Provide the (X, Y) coordinate of the cell's center where the given text is located.  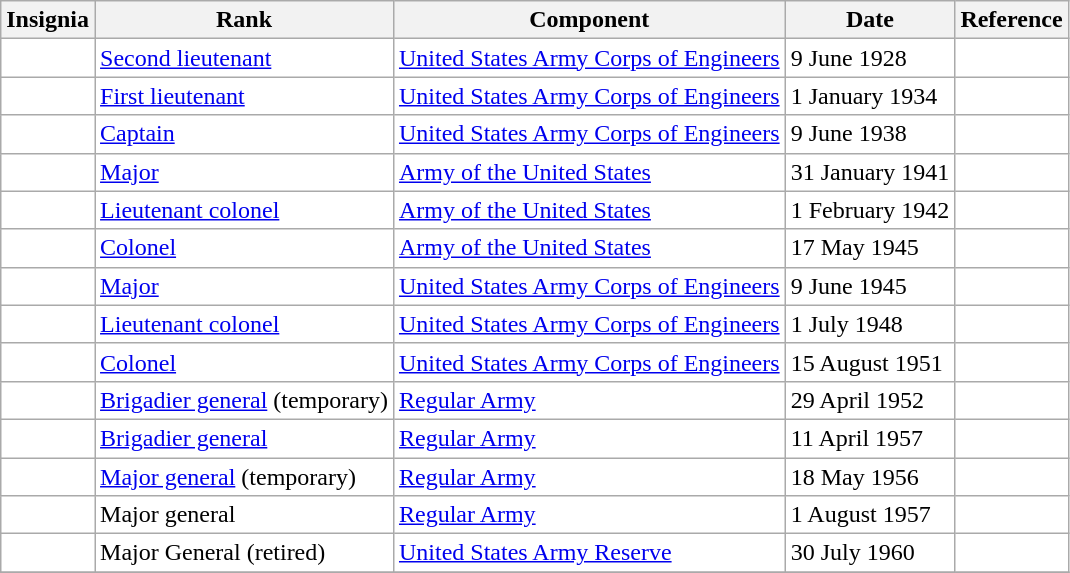
1 January 1934 (870, 96)
Major general (244, 515)
Reference (1012, 20)
Captain (244, 134)
9 June 1928 (870, 58)
1 August 1957 (870, 515)
1 July 1948 (870, 324)
Brigadier general (temporary) (244, 400)
29 April 1952 (870, 400)
Rank (244, 20)
United States Army Reserve (589, 553)
Insignia (48, 20)
1 February 1942 (870, 210)
First lieutenant (244, 96)
18 May 1956 (870, 477)
9 June 1938 (870, 134)
11 April 1957 (870, 438)
Brigadier general (244, 438)
15 August 1951 (870, 362)
30 July 1960 (870, 553)
31 January 1941 (870, 172)
9 June 1945 (870, 286)
Date (870, 20)
Component (589, 20)
Major General (retired) (244, 553)
17 May 1945 (870, 248)
Major general (temporary) (244, 477)
Second lieutenant (244, 58)
